Scan for the cell matching the given text and deliver its (X, Y) coordinate at center. 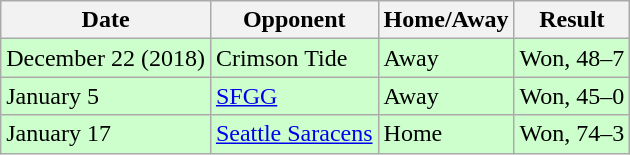
SFGG (294, 96)
December 22 (2018) (106, 58)
Date (106, 20)
Won, 74–3 (572, 134)
January 17 (106, 134)
Crimson Tide (294, 58)
Won, 45–0 (572, 96)
Result (572, 20)
Home/Away (446, 20)
Opponent (294, 20)
Home (446, 134)
January 5 (106, 96)
Won, 48–7 (572, 58)
Seattle Saracens (294, 134)
